Capture the cell that displays the provided text and extract its [x, y] central coordinate. 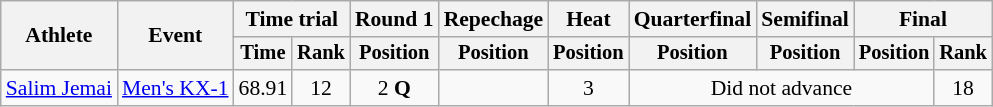
12 [321, 88]
68.91 [264, 88]
18 [963, 88]
Athlete [59, 36]
Men's KX-1 [176, 88]
Repechage [494, 19]
2 Q [394, 88]
Did not advance [782, 88]
Final [923, 19]
3 [588, 88]
Time trial [292, 19]
Salim Jemai [59, 88]
Time [264, 54]
Semifinal [805, 19]
Quarterfinal [693, 19]
Round 1 [394, 19]
Heat [588, 19]
Event [176, 36]
